Return [x, y] of the center of cell containing provided text 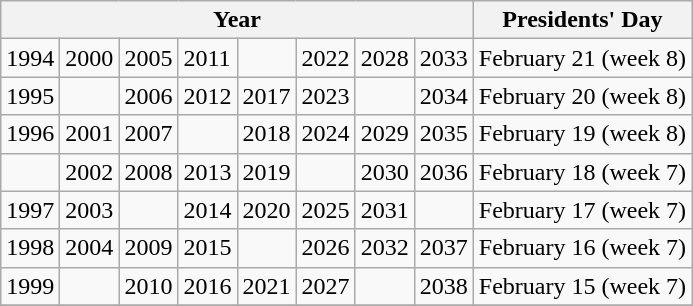
2014 [208, 210]
2002 [90, 172]
February 21 (week 8) [582, 58]
2013 [208, 172]
2018 [266, 134]
1994 [30, 58]
2006 [148, 96]
Presidents' Day [582, 20]
2011 [208, 58]
2022 [326, 58]
2024 [326, 134]
2034 [444, 96]
2033 [444, 58]
2023 [326, 96]
1997 [30, 210]
2028 [384, 58]
2036 [444, 172]
2010 [148, 286]
Year [237, 20]
2004 [90, 248]
1996 [30, 134]
February 19 (week 8) [582, 134]
1998 [30, 248]
2020 [266, 210]
2017 [266, 96]
2001 [90, 134]
2032 [384, 248]
2008 [148, 172]
1995 [30, 96]
February 16 (week 7) [582, 248]
February 15 (week 7) [582, 286]
2035 [444, 134]
2015 [208, 248]
2003 [90, 210]
2025 [326, 210]
2005 [148, 58]
February 20 (week 8) [582, 96]
2029 [384, 134]
2027 [326, 286]
2030 [384, 172]
2038 [444, 286]
2019 [266, 172]
2009 [148, 248]
1999 [30, 286]
February 17 (week 7) [582, 210]
2000 [90, 58]
2026 [326, 248]
2031 [384, 210]
2012 [208, 96]
2007 [148, 134]
2021 [266, 286]
2016 [208, 286]
2037 [444, 248]
February 18 (week 7) [582, 172]
